Find where the given text appears and provide that cell's center as [x, y] coordinate. 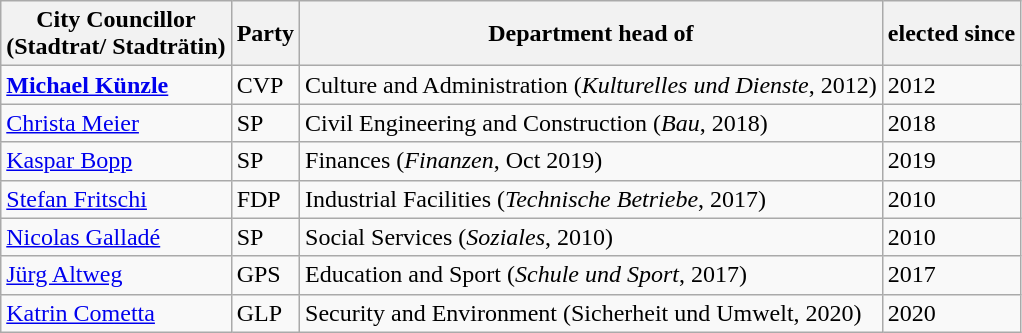
Social Services (Soziales, 2010) [592, 237]
Education and Sport (Schule und Sport, 2017) [592, 275]
2019 [951, 161]
2020 [951, 313]
City Councillor(Stadtrat/ Stadträtin) [116, 34]
GLP [265, 313]
Michael Künzle [116, 85]
2012 [951, 85]
GPS [265, 275]
Nicolas Galladé [116, 237]
2018 [951, 123]
CVP [265, 85]
Culture and Administration (Kulturelles und Dienste, 2012) [592, 85]
Kaspar Bopp [116, 161]
Party [265, 34]
Civil Engineering and Construction (Bau, 2018) [592, 123]
elected since [951, 34]
Jürg Altweg [116, 275]
2017 [951, 275]
Security and Environment (Sicherheit und Umwelt, 2020) [592, 313]
FDP [265, 199]
Christa Meier [116, 123]
Department head of [592, 34]
Katrin Cometta [116, 313]
Industrial Facilities (Technische Betriebe, 2017) [592, 199]
Stefan Fritschi [116, 199]
Finances (Finanzen, Oct 2019) [592, 161]
